Output the [X, Y] coordinate of the center of the cell containing the given text.  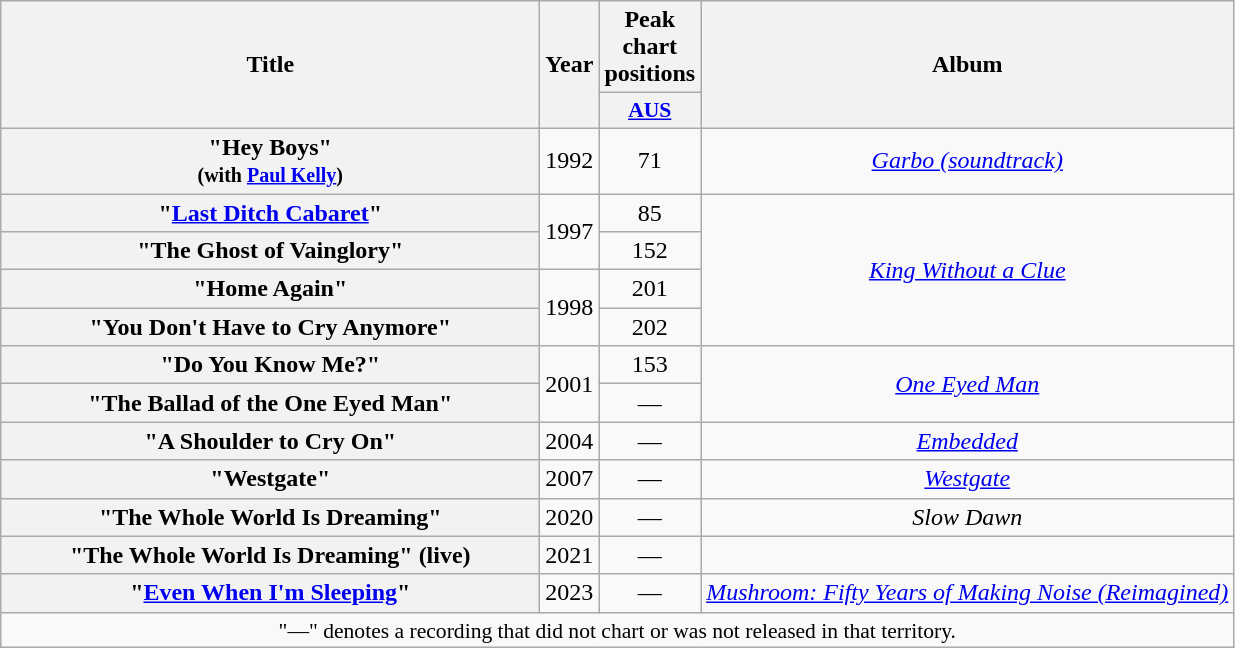
Westgate [968, 479]
2020 [570, 517]
"Hey Boys" (with Paul Kelly) [270, 160]
King Without a Clue [968, 270]
2023 [570, 593]
2004 [570, 441]
85 [650, 213]
2001 [570, 384]
Year [570, 65]
One Eyed Man [968, 384]
AUS [650, 111]
71 [650, 160]
153 [650, 365]
"The Ballad of the One Eyed Man" [270, 403]
Slow Dawn [968, 517]
Album [968, 65]
"Westgate" [270, 479]
"Do You Know Me?" [270, 365]
"Even When I'm Sleeping" [270, 593]
1997 [570, 232]
Garbo (soundtrack) [968, 160]
"You Don't Have to Cry Anymore" [270, 327]
Mushroom: Fifty Years of Making Noise (Reimagined) [968, 593]
"The Whole World Is Dreaming" [270, 517]
"The Whole World Is Dreaming" (live) [270, 555]
2007 [570, 479]
Embedded [968, 441]
"A Shoulder to Cry On" [270, 441]
"The Ghost of Vainglory" [270, 251]
202 [650, 327]
"Home Again" [270, 289]
"—" denotes a recording that did not chart or was not released in that territory. [618, 630]
"Last Ditch Cabaret" [270, 213]
152 [650, 251]
Peak chart positions [650, 47]
1998 [570, 308]
Title [270, 65]
201 [650, 289]
2021 [570, 555]
1992 [570, 160]
